Return the (x, y) coordinate for the center point of the cell that contains the specified text.  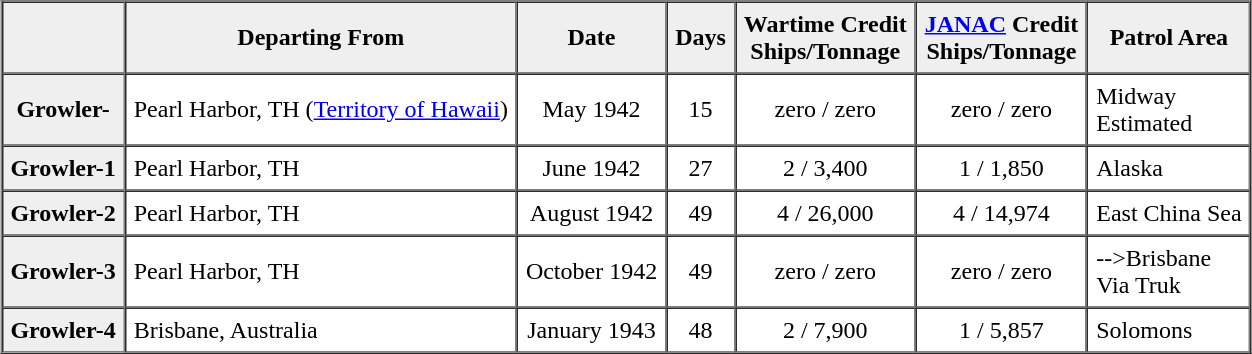
January 1943 (592, 330)
Pearl Harbor, TH (Territory of Hawaii) (321, 110)
August 1942 (592, 212)
Wartime CreditShips/Tonnage (826, 38)
2 / 7,900 (826, 330)
2 / 3,400 (826, 168)
Growler-2 (62, 212)
Patrol Area (1168, 38)
Alaska (1168, 168)
JANAC CreditShips/Tonnage (1002, 38)
MidwayEstimated (1168, 110)
1 / 5,857 (1002, 330)
Growler-3 (62, 272)
1 / 1,850 (1002, 168)
Growler-4 (62, 330)
Brisbane, Australia (321, 330)
Days (700, 38)
Departing From (321, 38)
Growler- (62, 110)
4 / 26,000 (826, 212)
May 1942 (592, 110)
October 1942 (592, 272)
June 1942 (592, 168)
Growler-1 (62, 168)
Date (592, 38)
-->BrisbaneVia Truk (1168, 272)
27 (700, 168)
Solomons (1168, 330)
15 (700, 110)
4 / 14,974 (1002, 212)
East China Sea (1168, 212)
48 (700, 330)
